Pinpoint the cell where the given text exists, returning its [X, Y] midpoint coordinate. 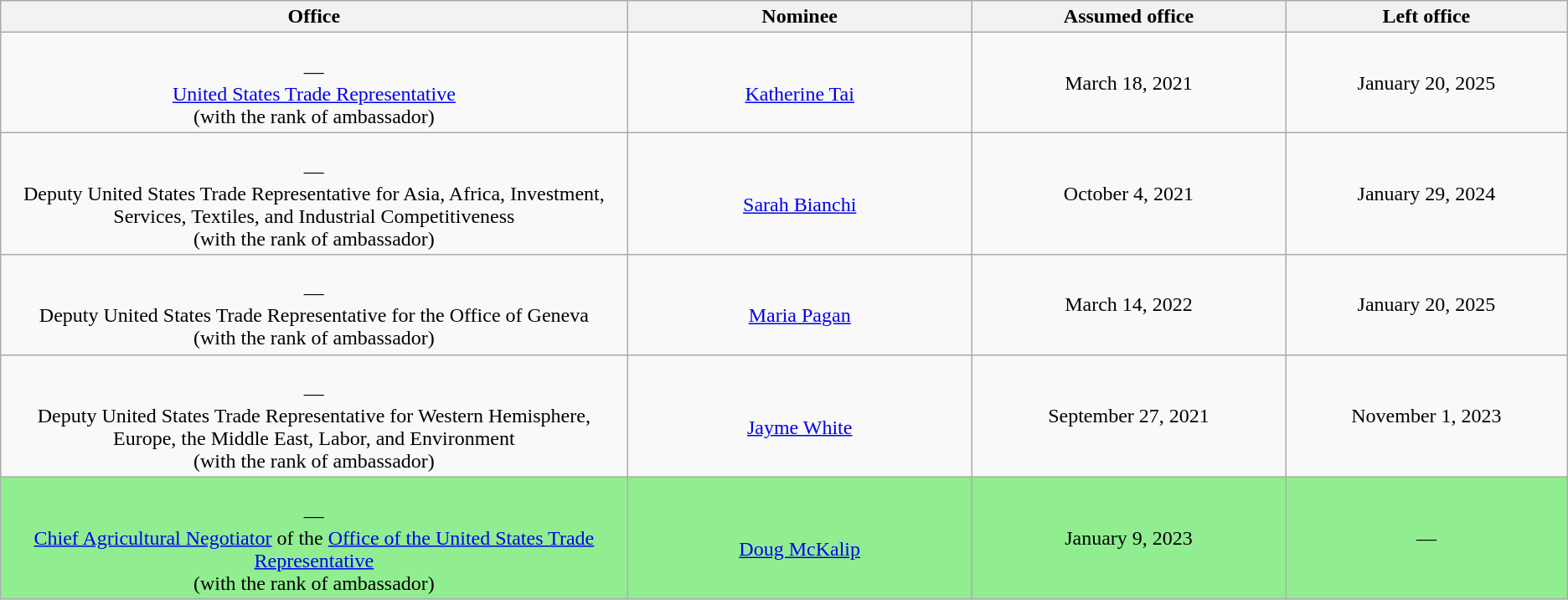
—Deputy United States Trade Representative for Western Hemisphere, Europe, the Middle East, Labor, and Environment(with the rank of ambassador) [314, 416]
Katherine Tai [799, 82]
October 4, 2021 [1128, 194]
Sarah Bianchi [799, 194]
— [1427, 538]
November 1, 2023 [1427, 416]
Jayme White [799, 416]
Assumed office [1128, 17]
Left office [1427, 17]
March 18, 2021 [1128, 82]
March 14, 2022 [1128, 305]
Doug McKalip [799, 538]
—United States Trade Representative(with the rank of ambassador) [314, 82]
Maria Pagan [799, 305]
—Deputy United States Trade Representative for the Office of Geneva(with the rank of ambassador) [314, 305]
January 29, 2024 [1427, 194]
September 27, 2021 [1128, 416]
January 9, 2023 [1128, 538]
Nominee [799, 17]
Office [314, 17]
—Chief Agricultural Negotiator of the Office of the United States Trade Representative(with the rank of ambassador) [314, 538]
